Find where the given text appears and provide that cell's center as (x, y) coordinate. 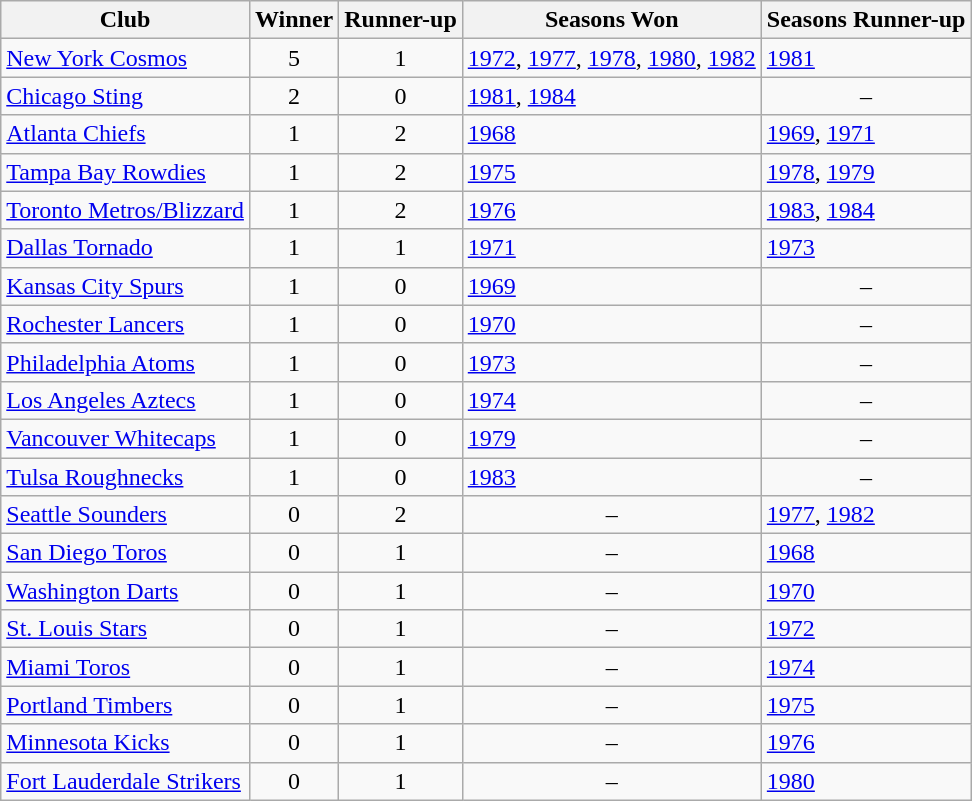
Washington Darts (126, 591)
1971 (612, 248)
Tulsa Roughnecks (126, 477)
Minnesota Kicks (126, 743)
Vancouver Whitecaps (126, 438)
Tampa Bay Rowdies (126, 172)
1980 (866, 781)
New York Cosmos (126, 58)
Atlanta Chiefs (126, 134)
Miami Toros (126, 667)
Runner-up (401, 20)
Club (126, 20)
1981, 1984 (612, 96)
Seattle Sounders (126, 515)
1969, 1971 (866, 134)
San Diego Toros (126, 553)
Dallas Tornado (126, 248)
St. Louis Stars (126, 629)
1969 (612, 286)
Seasons Won (612, 20)
1979 (612, 438)
Seasons Runner-up (866, 20)
Winner (294, 20)
Philadelphia Atoms (126, 362)
1983, 1984 (866, 210)
1972, 1977, 1978, 1980, 1982 (612, 58)
1983 (612, 477)
Chicago Sting (126, 96)
Kansas City Spurs (126, 286)
Rochester Lancers (126, 324)
Fort Lauderdale Strikers (126, 781)
1977, 1982 (866, 515)
Toronto Metros/Blizzard (126, 210)
Portland Timbers (126, 705)
1981 (866, 58)
Los Angeles Aztecs (126, 400)
1972 (866, 629)
1978, 1979 (866, 172)
5 (294, 58)
